Locate the cell with the specified text and output its (x, y) center coordinate. 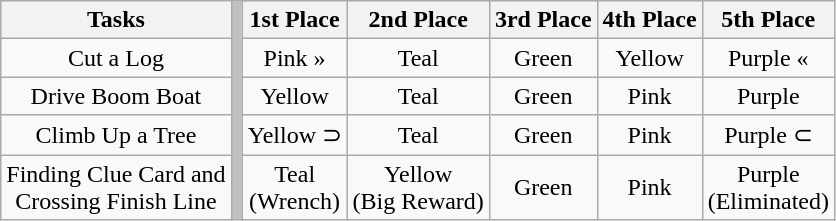
Yellow ⊃ (294, 135)
Teal (Wrench) (294, 186)
2nd Place (418, 20)
Purple (768, 96)
Purple ⊂ (768, 135)
Yellow (Big Reward) (418, 186)
Purple(Eliminated) (768, 186)
Cut a Log (116, 58)
4th Place (650, 20)
Drive Boom Boat (116, 96)
Pink » (294, 58)
Climb Up a Tree (116, 135)
Tasks (116, 20)
3rd Place (543, 20)
Finding Clue Card and Crossing Finish Line (116, 186)
Purple « (768, 58)
5th Place (768, 20)
1st Place (294, 20)
